Pinpoint the cell where the given text exists, returning its (X, Y) midpoint coordinate. 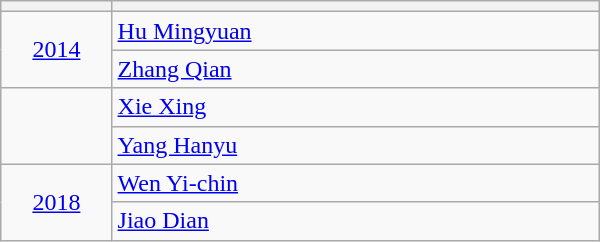
2018 (56, 202)
Zhang Qian (356, 69)
Yang Hanyu (356, 145)
Wen Yi-chin (356, 183)
Jiao Dian (356, 221)
Hu Mingyuan (356, 31)
Xie Xing (356, 107)
2014 (56, 50)
